Provide the [x, y] coordinate of the cell's center where the given text is located.  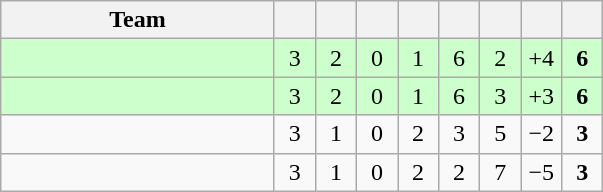
−2 [542, 134]
Team [138, 20]
7 [500, 172]
−5 [542, 172]
+4 [542, 58]
+3 [542, 96]
5 [500, 134]
